Locate the cell with the specified text and output its [X, Y] center coordinate. 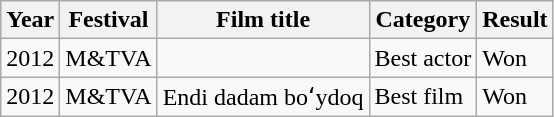
Year [30, 20]
Category [423, 20]
Festival [108, 20]
Best actor [423, 58]
Best film [423, 97]
Film title [263, 20]
Endi dadam boʻydoq [263, 97]
Result [515, 20]
